Search for the cell housing the specified text and yield its (x, y) center coordinate. 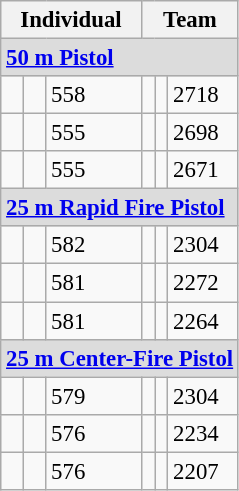
2207 (204, 471)
Individual (71, 20)
2671 (204, 170)
Team (190, 20)
2718 (204, 95)
558 (94, 95)
582 (94, 245)
2264 (204, 321)
2698 (204, 133)
25 m Center-Fire Pistol (120, 358)
579 (94, 396)
2234 (204, 433)
25 m Rapid Fire Pistol (120, 208)
50 m Pistol (120, 58)
2272 (204, 283)
